Return the [x, y] coordinate for the center point of the cell that contains the specified text.  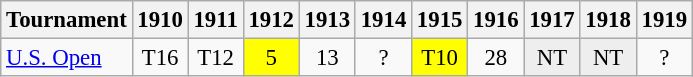
1914 [383, 20]
1916 [496, 20]
1918 [608, 20]
1913 [327, 20]
1919 [664, 20]
5 [271, 58]
1911 [216, 20]
T12 [216, 58]
T10 [440, 58]
1912 [271, 20]
T16 [160, 58]
28 [496, 58]
1910 [160, 20]
U.S. Open [66, 58]
1915 [440, 20]
Tournament [66, 20]
1917 [552, 20]
13 [327, 58]
